Return the [X, Y] coordinate for the center point of the cell that contains the specified text.  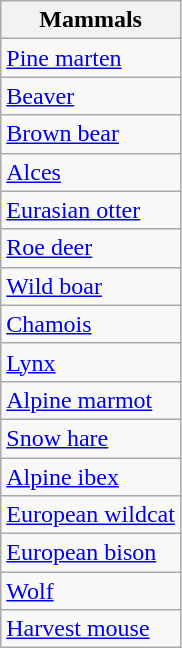
Pine marten [91, 58]
Alpine ibex [91, 477]
Alces [91, 172]
European bison [91, 553]
Snow hare [91, 438]
Wild boar [91, 286]
Alpine marmot [91, 400]
Roe deer [91, 248]
Chamois [91, 324]
Lynx [91, 362]
Wolf [91, 591]
Harvest mouse [91, 629]
Brown bear [91, 134]
Beaver [91, 96]
Eurasian otter [91, 210]
European wildcat [91, 515]
Mammals [91, 20]
